Extract the (X, Y) coordinate from the center of the cell holding the provided text.  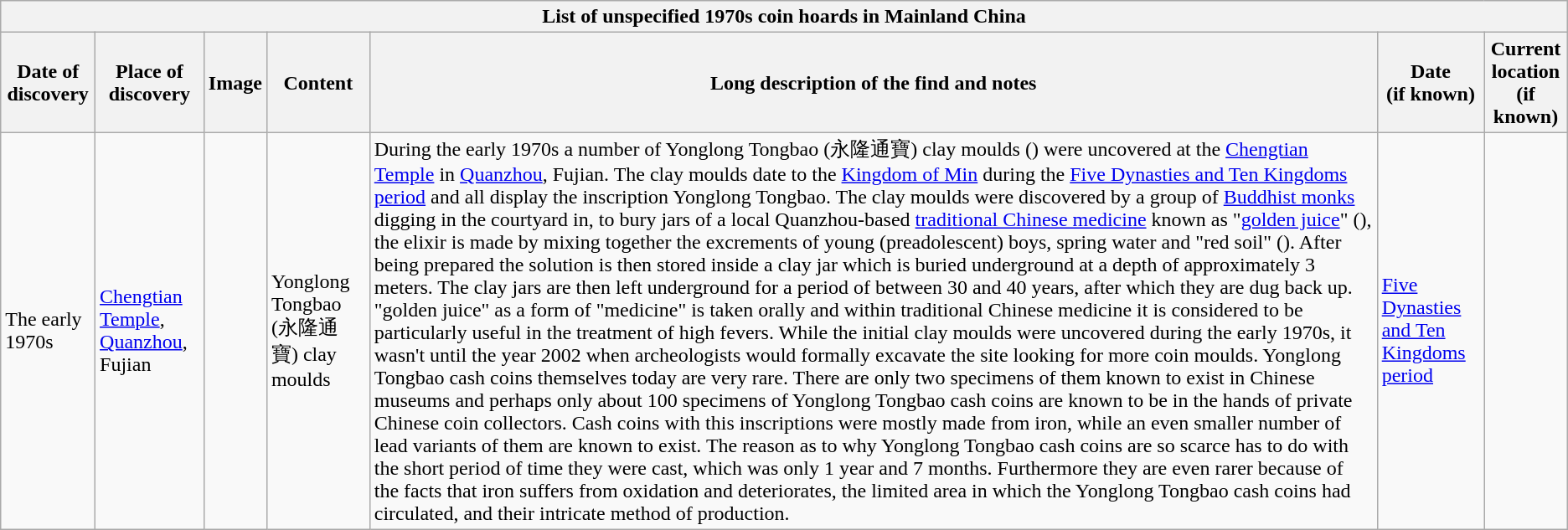
Current location(if known) (1526, 82)
Chengtian Temple, Quanzhou, Fujian (150, 332)
Content (318, 82)
Image (235, 82)
The early 1970s (49, 332)
Five Dynasties and Ten Kingdoms period (1431, 332)
List of unspecified 1970s coin hoards in Mainland China (784, 17)
Date(if known) (1431, 82)
Place of discovery (150, 82)
Yonglong Tongbao (永隆通寶) clay moulds (318, 332)
Date of discovery (49, 82)
Long description of the find and notes (873, 82)
